Return [x, y] of the center of cell containing provided text 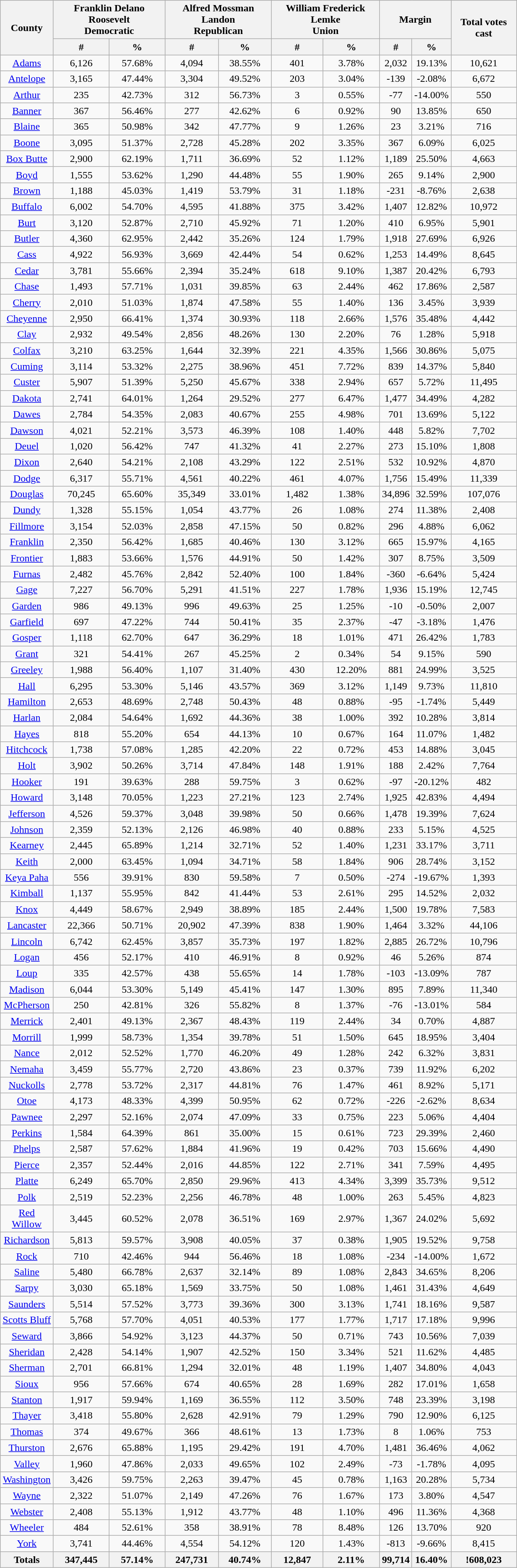
40.05% [245, 1240]
51.37% [137, 143]
838 [297, 925]
44.48% [245, 175]
4,021 [81, 430]
35.24% [245, 271]
48.69% [137, 702]
Harlan [27, 717]
Seward [27, 1336]
3,908 [192, 1240]
288 [192, 782]
1,107 [192, 670]
647 [192, 638]
532 [396, 462]
-360 [396, 574]
46.20% [245, 1053]
2,741 [81, 398]
242 [396, 1053]
3,198 [484, 1400]
Howard [27, 798]
744 [192, 622]
2,843 [396, 1272]
-139 [396, 79]
723 [396, 1133]
2.20% [351, 334]
56.70% [137, 590]
50.26% [137, 766]
484 [81, 1528]
1,672 [484, 1256]
223 [396, 1117]
13.69% [431, 414]
300 [297, 1304]
63 [297, 287]
99,714 [396, 1560]
881 [396, 670]
5,149 [192, 989]
2,784 [81, 414]
49.52% [245, 79]
43.86% [245, 1069]
365 [81, 127]
5,918 [484, 334]
7,227 [81, 590]
1,354 [192, 1037]
Pierce [27, 1165]
1.19% [351, 1368]
8.92% [431, 1085]
657 [396, 382]
1,493 [81, 287]
1.67% [351, 1495]
51 [297, 1037]
2,263 [192, 1479]
2.51% [351, 462]
36.69% [245, 159]
169 [297, 1218]
Custer [27, 382]
2,720 [192, 1069]
2,000 [81, 861]
401 [297, 63]
2,858 [192, 526]
22 [297, 750]
40.74% [245, 1560]
66.41% [137, 318]
6,202 [484, 1069]
8,634 [484, 1101]
4,663 [484, 159]
37 [297, 1240]
14.37% [431, 366]
3.50% [351, 1400]
40.22% [245, 478]
Washington [27, 1479]
1,419 [192, 190]
-9.66% [431, 1544]
Dakota [27, 398]
Garden [27, 606]
County [27, 28]
1,741 [396, 1304]
0.37% [351, 1069]
9.14% [431, 175]
35.26% [245, 239]
20,902 [192, 925]
55.71% [137, 478]
17.01% [431, 1384]
1.29% [351, 1416]
38.96% [245, 366]
1,223 [192, 798]
250 [81, 1005]
20.42% [431, 271]
26.42% [431, 638]
1,285 [192, 750]
40.46% [245, 542]
618 [297, 271]
3.04% [351, 79]
842 [192, 893]
54.92% [137, 1336]
5,907 [81, 382]
1,214 [192, 845]
2,367 [192, 1021]
2,350 [81, 542]
49.65% [245, 1464]
55.95% [137, 893]
7,039 [484, 1336]
5,146 [192, 686]
11.07% [431, 734]
2,728 [192, 143]
839 [396, 366]
51.07% [137, 1495]
65.88% [137, 1448]
6,025 [484, 143]
2.11% [351, 1560]
2,445 [81, 845]
3,399 [396, 1181]
39.47% [245, 1479]
41.51% [245, 590]
54.41% [137, 654]
Hall [27, 686]
Lancaster [27, 925]
5,692 [484, 1218]
5,840 [484, 366]
0.78% [351, 1479]
27.69% [431, 239]
0.42% [351, 1149]
584 [484, 1005]
197 [297, 941]
342 [192, 127]
6,002 [81, 206]
2,007 [484, 606]
Loup [27, 973]
8,206 [484, 1272]
39.36% [245, 1304]
697 [81, 622]
44.46% [137, 1544]
40.67% [245, 414]
2,078 [192, 1218]
62.19% [137, 159]
63.25% [137, 350]
Boone [27, 143]
4,399 [192, 1101]
1,783 [484, 638]
1,031 [192, 287]
1,188 [81, 190]
-0.50% [431, 606]
31.43% [431, 1288]
Thayer [27, 1416]
32.01% [245, 1368]
2,460 [484, 1133]
3,831 [484, 1053]
-77 [396, 95]
Pawnee [27, 1117]
35 [297, 622]
Logan [27, 957]
1,918 [396, 239]
10.28% [431, 717]
65.89% [137, 845]
1,189 [396, 159]
7.89% [431, 989]
3,714 [192, 766]
42.44% [245, 255]
2 [297, 654]
1.82% [351, 941]
42.62% [245, 111]
3,939 [484, 303]
312 [192, 95]
906 [396, 861]
Alfred Mossman LandonRepublican [218, 20]
Polk [27, 1197]
62.95% [137, 239]
-6.64% [431, 574]
Stanton [27, 1400]
58.73% [137, 1037]
1,644 [192, 350]
47.84% [245, 766]
5,449 [484, 702]
3,123 [192, 1336]
0.75% [351, 1117]
3,210 [81, 350]
4,490 [484, 1149]
4.35% [351, 350]
1,883 [81, 558]
4,495 [484, 1165]
3,095 [81, 143]
50.98% [137, 127]
177 [297, 1320]
53.72% [137, 1085]
42.57% [137, 973]
5,291 [192, 590]
1,195 [192, 1448]
956 [81, 1384]
38 [297, 717]
39.85% [245, 287]
4,282 [484, 398]
1,685 [192, 542]
874 [484, 957]
6.47% [351, 398]
11,339 [484, 478]
31.40% [245, 670]
2,856 [192, 334]
Rock [27, 1256]
4,051 [192, 1320]
7.72% [351, 366]
2,482 [81, 574]
McPherson [27, 1005]
49.67% [137, 1432]
66.81% [137, 1368]
2,676 [81, 1448]
5,250 [192, 382]
7,624 [484, 814]
48.26% [245, 334]
57.70% [137, 1320]
46.91% [245, 957]
0.66% [351, 814]
Kimball [27, 893]
2,394 [192, 271]
295 [396, 893]
265 [396, 175]
39.91% [137, 877]
321 [81, 654]
3,669 [192, 255]
Nuckolls [27, 1085]
701 [396, 414]
57.08% [137, 750]
57.71% [137, 287]
0.34% [351, 654]
1,149 [396, 686]
50.71% [137, 925]
-97 [396, 782]
3,152 [484, 861]
54.14% [137, 1352]
45.92% [245, 223]
55.65% [245, 973]
1,808 [484, 446]
2.61% [351, 893]
703 [396, 1149]
-47 [396, 622]
233 [396, 830]
2,949 [192, 909]
Arthur [27, 95]
Saline [27, 1272]
19.78% [431, 909]
52.23% [137, 1197]
44.36% [245, 717]
1,555 [81, 175]
-3.18% [431, 622]
2,322 [81, 1495]
4,173 [81, 1101]
8,645 [484, 255]
453 [396, 750]
49 [297, 1053]
47.58% [245, 303]
173 [396, 1495]
748 [396, 1400]
32.71% [245, 845]
70.05% [137, 798]
263 [396, 1197]
41 [297, 446]
17.18% [431, 1320]
Richardson [27, 1240]
0.50% [351, 877]
5.06% [431, 1117]
3,165 [81, 79]
Lincoln [27, 941]
2,012 [81, 1053]
296 [396, 526]
Cedar [27, 271]
2,317 [192, 1085]
53.79% [245, 190]
2,640 [81, 462]
0.70% [431, 1021]
1,884 [192, 1149]
-813 [396, 1544]
Fillmore [27, 526]
2,628 [192, 1416]
920 [484, 1528]
Kearney [27, 845]
5,813 [81, 1240]
0.38% [351, 1240]
Phelps [27, 1149]
3,426 [81, 1479]
14.88% [431, 750]
-73 [396, 1464]
Hayes [27, 734]
-234 [396, 1256]
-231 [396, 190]
5.15% [431, 830]
42.83% [431, 798]
Scotts Bluff [27, 1320]
2,256 [192, 1197]
9.10% [351, 271]
1,566 [396, 350]
556 [81, 877]
2,428 [81, 1352]
78 [297, 1528]
Hooker [27, 782]
50.41% [245, 622]
Box Butte [27, 159]
Douglas [27, 494]
1,464 [396, 925]
4,870 [484, 462]
944 [192, 1256]
2,010 [81, 303]
2,701 [81, 1368]
51.03% [137, 303]
1.50% [351, 1037]
52.44% [137, 1165]
34.71% [245, 861]
55.77% [137, 1069]
2,638 [484, 190]
Keith [27, 861]
1,387 [396, 271]
3,045 [484, 750]
89 [297, 1272]
2,074 [192, 1117]
1,717 [396, 1320]
15.19% [431, 590]
10 [297, 734]
33.01% [245, 494]
1,478 [396, 814]
41.88% [245, 206]
23.39% [431, 1400]
13.85% [431, 111]
12,847 [297, 1560]
-10 [396, 606]
267 [192, 654]
Totals [27, 1560]
6,926 [484, 239]
34.49% [431, 398]
33.17% [431, 845]
235 [81, 95]
1.30% [351, 989]
6.32% [431, 1053]
2.49% [351, 1464]
40.53% [245, 1320]
338 [297, 382]
2,275 [192, 366]
Cuming [27, 366]
1,290 [192, 175]
1,658 [484, 1384]
24.02% [431, 1218]
30.93% [245, 318]
18.16% [431, 1304]
148 [297, 766]
45.03% [137, 190]
1,328 [81, 510]
Merrick [27, 1021]
Wheeler [27, 1528]
185 [297, 909]
42.91% [245, 1416]
Frontier [27, 558]
65.60% [137, 494]
2,033 [192, 1464]
5,122 [484, 414]
1,374 [192, 318]
2,842 [192, 574]
39.98% [245, 814]
64.01% [137, 398]
4,547 [484, 1495]
1.69% [351, 1384]
Colfax [27, 350]
2,778 [81, 1085]
34,896 [396, 494]
11,340 [484, 989]
15.66% [431, 1149]
471 [396, 638]
1,692 [192, 717]
Dawson [27, 430]
42.52% [245, 1352]
Thurston [27, 1448]
4,404 [484, 1117]
31 [297, 190]
14 [297, 973]
1,020 [81, 446]
4,368 [484, 1512]
1.37% [351, 1005]
Platte [27, 1181]
35.48% [431, 318]
47.86% [137, 1464]
Cherry [27, 303]
2,748 [192, 702]
124 [297, 239]
Dixon [27, 462]
1.20% [351, 223]
674 [192, 1384]
7,583 [484, 909]
36.46% [431, 1448]
28 [297, 1384]
1.10% [351, 1512]
40.65% [245, 1384]
15.10% [431, 446]
64.39% [137, 1133]
Butler [27, 239]
100 [297, 574]
44.13% [245, 734]
2,359 [81, 830]
Valley [27, 1464]
53.62% [137, 175]
1.73% [351, 1432]
1,264 [192, 398]
1.38% [351, 494]
2,126 [192, 830]
Boyd [27, 175]
895 [396, 989]
1,094 [192, 861]
29.39% [431, 1133]
28.74% [431, 861]
Adams [27, 63]
47.22% [137, 622]
2,653 [81, 702]
3,525 [484, 670]
10,621 [484, 63]
1.06% [431, 1432]
14.49% [431, 255]
986 [81, 606]
35.00% [245, 1133]
3,814 [484, 717]
25 [297, 606]
47.09% [245, 1117]
4,526 [81, 814]
41.32% [245, 446]
9.15% [431, 654]
47.26% [245, 1495]
45.41% [245, 989]
42.81% [137, 1005]
3,781 [81, 271]
57.68% [137, 63]
1.26% [351, 127]
54.70% [137, 206]
3,573 [192, 430]
71 [297, 223]
11,495 [484, 382]
-226 [396, 1101]
47.77% [245, 127]
1,988 [81, 670]
3.32% [431, 925]
1,917 [81, 1400]
7,702 [484, 430]
0.61% [351, 1133]
Banner [27, 111]
654 [192, 734]
136 [396, 303]
50.95% [245, 1101]
Perkins [27, 1133]
Furnas [27, 574]
5,514 [81, 1304]
438 [192, 973]
46.39% [245, 430]
Total votes cast [484, 28]
18.95% [431, 1037]
5.26% [431, 957]
44.85% [245, 1165]
54.12% [245, 1544]
45.28% [245, 143]
119 [297, 1021]
4,494 [484, 798]
123 [297, 798]
4.98% [351, 414]
65.18% [137, 1288]
19.39% [431, 814]
Dodge [27, 478]
326 [192, 1005]
451 [297, 366]
4,360 [81, 239]
521 [396, 1352]
58.67% [137, 909]
787 [484, 973]
3,902 [81, 766]
11.36% [431, 1512]
-76 [396, 1005]
1,912 [192, 1512]
6,126 [81, 63]
62.45% [137, 941]
29.42% [245, 1448]
27.21% [245, 798]
3,857 [192, 941]
26.72% [431, 941]
45.67% [245, 382]
Holt [27, 766]
203 [297, 79]
11.62% [431, 1352]
54.35% [137, 414]
39.78% [245, 1037]
Franklin [27, 542]
34.80% [431, 1368]
59.58% [245, 877]
34 [396, 1021]
2,083 [192, 414]
32.59% [431, 494]
790 [396, 1416]
57.52% [137, 1304]
3.34% [351, 1352]
818 [81, 734]
Johnson [27, 830]
347,445 [81, 1560]
2,442 [192, 239]
6,793 [484, 271]
2.74% [351, 798]
25.50% [431, 159]
6,672 [484, 79]
41.96% [245, 1149]
753 [484, 1432]
Dundy [27, 510]
32.14% [245, 1272]
52.03% [137, 526]
1,477 [396, 398]
40 [297, 830]
120 [297, 1544]
150 [297, 1352]
9.73% [431, 686]
43.57% [245, 686]
665 [396, 542]
57.62% [137, 1149]
4,823 [484, 1197]
59.37% [137, 814]
Saunders [27, 1304]
1,476 [484, 622]
3.35% [351, 143]
710 [81, 1256]
1.12% [351, 159]
247,731 [192, 1560]
590 [484, 654]
Webster [27, 1512]
Red Willow [27, 1218]
3,866 [81, 1336]
48.33% [137, 1101]
9,512 [484, 1181]
47.39% [245, 925]
996 [192, 606]
Sioux [27, 1384]
0.55% [351, 95]
Blaine [27, 127]
462 [396, 287]
52.21% [137, 430]
202 [297, 143]
3,741 [81, 1544]
5,901 [484, 223]
366 [192, 1432]
42.20% [245, 750]
6,044 [81, 989]
1,169 [192, 1400]
4,165 [484, 542]
1,711 [192, 159]
Nemaha [27, 1069]
9,587 [484, 1304]
Knox [27, 909]
33.75% [245, 1288]
-19.67% [431, 877]
45.76% [137, 574]
645 [396, 1037]
3,114 [81, 366]
15 [297, 1133]
3,048 [192, 814]
11.38% [431, 510]
4,449 [81, 909]
26 [297, 510]
36.51% [245, 1218]
16.40% [431, 1560]
2,637 [192, 1272]
63.45% [137, 861]
188 [396, 766]
9,996 [484, 1320]
1,925 [396, 798]
3.13% [351, 1304]
32.39% [245, 350]
51.39% [137, 382]
3.80% [431, 1495]
53.66% [137, 558]
35,349 [192, 494]
44.91% [245, 558]
1.79% [351, 239]
Otoe [27, 1101]
-13.09% [431, 973]
4,485 [484, 1352]
6,249 [81, 1181]
6,295 [81, 686]
20.28% [431, 1479]
0.67% [351, 734]
5,480 [81, 1272]
56.73% [245, 95]
227 [297, 590]
5,424 [484, 574]
1,905 [396, 1240]
-274 [396, 877]
55.82% [245, 1005]
6 [297, 111]
-13.01% [431, 1005]
0.71% [351, 1336]
2,016 [192, 1165]
-2.62% [431, 1101]
Greeley [27, 670]
15.97% [431, 542]
4,649 [484, 1288]
1,367 [396, 1218]
3.45% [431, 303]
6.95% [431, 223]
10,972 [484, 206]
Madison [27, 989]
12.82% [431, 206]
1,907 [192, 1352]
2,519 [81, 1197]
4.88% [431, 526]
107,076 [484, 494]
2,850 [192, 1181]
147 [297, 989]
2.66% [351, 318]
5,171 [484, 1085]
716 [484, 127]
53.32% [137, 366]
50.43% [245, 702]
3,509 [484, 558]
56.93% [137, 255]
Cheyenne [27, 318]
164 [396, 734]
1,137 [81, 893]
33 [297, 1117]
Grant [27, 654]
47.15% [245, 526]
1.91% [351, 766]
36.29% [245, 638]
49.54% [137, 334]
3.21% [431, 127]
118 [297, 318]
52.40% [245, 574]
Chase [27, 287]
Cass [27, 255]
45 [297, 1479]
8.75% [431, 558]
102 [297, 1464]
52.17% [137, 957]
8.48% [351, 1528]
62.70% [137, 638]
3,120 [81, 223]
-2.08% [431, 79]
6.09% [431, 143]
9 [297, 127]
375 [297, 206]
57.14% [137, 1560]
54.64% [137, 717]
12,745 [484, 590]
Morrill [27, 1037]
2,950 [81, 318]
861 [192, 1133]
2,885 [396, 941]
282 [396, 1384]
-103 [396, 973]
126 [396, 1528]
-1.74% [431, 702]
0.82% [351, 526]
Buffalo [27, 206]
39.63% [137, 782]
358 [192, 1528]
1.01% [351, 638]
19 [297, 1149]
1,500 [396, 909]
4,595 [192, 206]
46.98% [245, 830]
24.99% [431, 670]
10.92% [431, 462]
2,357 [81, 1165]
2,297 [81, 1117]
54.21% [137, 462]
55.66% [137, 271]
47.44% [137, 79]
4.07% [351, 478]
255 [297, 414]
52.61% [137, 1528]
Nance [27, 1053]
2,108 [192, 462]
30.86% [431, 350]
739 [396, 1069]
52.87% [137, 223]
2,084 [81, 717]
52.16% [137, 1117]
43.29% [245, 462]
413 [297, 1181]
4,062 [484, 1448]
45.25% [245, 654]
5.72% [431, 382]
Hitchcock [27, 750]
38.91% [245, 1528]
341 [396, 1165]
5.45% [431, 1197]
66.78% [137, 1272]
1,874 [192, 303]
3,148 [81, 798]
Hamilton [27, 702]
10,796 [484, 941]
374 [81, 1432]
221 [297, 350]
1,163 [396, 1479]
79 [297, 1416]
4,095 [484, 1464]
!608,023 [484, 1560]
62 [297, 1101]
3,418 [81, 1416]
17.86% [431, 287]
Clay [27, 334]
53 [297, 893]
1,936 [396, 590]
10.56% [431, 1336]
4,094 [192, 63]
1,054 [192, 510]
Margin [415, 20]
11.92% [431, 1069]
15.49% [431, 478]
Franklin Delano RooseveltDemocratic [109, 20]
1,569 [192, 1288]
Sarpy [27, 1288]
22,366 [81, 925]
Jefferson [27, 814]
496 [396, 1512]
3,773 [192, 1304]
7 [297, 877]
1.18% [351, 190]
46.78% [245, 1197]
65.70% [137, 1181]
1.25% [351, 606]
5,075 [484, 350]
456 [81, 957]
3,445 [81, 1218]
Brown [27, 190]
307 [396, 558]
5.82% [431, 430]
274 [396, 510]
Gage [27, 590]
369 [297, 686]
9,758 [484, 1240]
36.55% [245, 1400]
55.15% [137, 510]
1,253 [396, 255]
55.20% [137, 734]
4.34% [351, 1181]
1,461 [396, 1288]
8,415 [484, 1544]
Sherman [27, 1368]
1.43% [351, 1544]
550 [484, 95]
52.52% [137, 1053]
3,711 [484, 845]
Deuel [27, 446]
650 [484, 111]
13 [297, 1432]
392 [396, 717]
430 [297, 670]
4,887 [484, 1021]
3,030 [81, 1288]
448 [396, 430]
108 [297, 430]
3,304 [192, 79]
2,932 [81, 334]
2,401 [81, 1021]
4,922 [81, 255]
5,734 [484, 1479]
4,561 [192, 478]
60.52% [137, 1218]
90 [396, 111]
42.73% [137, 95]
Sheridan [27, 1352]
1,770 [192, 1053]
70,245 [81, 494]
2.71% [351, 1165]
7,764 [484, 766]
2,710 [192, 223]
57.66% [137, 1384]
55.80% [137, 1416]
-1.78% [431, 1464]
19.13% [431, 63]
Garfield [27, 622]
2.94% [351, 382]
-8.76% [431, 190]
Gosper [27, 638]
52.13% [137, 830]
2.42% [431, 766]
1,481 [396, 1448]
1,393 [484, 877]
6,317 [81, 478]
Antelope [27, 79]
112 [297, 1400]
12.20% [351, 670]
1.47% [351, 1085]
4,525 [484, 830]
34.65% [431, 1272]
4,554 [192, 1544]
59.94% [137, 1400]
46 [396, 957]
7.59% [431, 1165]
273 [396, 446]
38.89% [245, 909]
York [27, 1544]
55.13% [137, 1512]
29.96% [245, 1181]
-20.12% [431, 782]
5,768 [81, 1320]
3.78% [351, 63]
4.70% [351, 1448]
1,999 [81, 1037]
41.44% [245, 893]
1,738 [81, 750]
6,125 [484, 1416]
1.42% [351, 558]
3.42% [351, 206]
482 [484, 782]
6,062 [484, 526]
44.81% [245, 1085]
1,584 [81, 1133]
1,960 [81, 1464]
14.52% [431, 893]
1,118 [81, 638]
Thomas [27, 1432]
Keya Paha [27, 877]
13.70% [431, 1528]
49.63% [245, 606]
29.52% [245, 398]
2,149 [192, 1495]
48.61% [245, 1432]
6,742 [81, 941]
4,043 [484, 1368]
1,231 [396, 845]
1,756 [396, 478]
743 [396, 1336]
3,404 [484, 1037]
58 [297, 861]
1.77% [351, 1320]
2.97% [351, 1218]
2.37% [351, 622]
4,442 [484, 318]
44.37% [245, 1336]
Dawes [27, 414]
335 [81, 973]
56.40% [137, 670]
747 [192, 446]
48.43% [245, 1021]
11,810 [484, 686]
44,106 [484, 925]
38.55% [245, 63]
59.57% [137, 1240]
1,294 [192, 1368]
3,154 [81, 526]
-95 [396, 702]
42.46% [137, 1256]
12.90% [431, 1416]
Wayne [27, 1495]
19.52% [431, 1240]
William Frederick LemkeUnion [325, 20]
Burt [27, 223]
2.27% [351, 446]
830 [192, 877]
3,459 [81, 1069]
